Find where the given text appears and provide that cell's center as (x, y) coordinate. 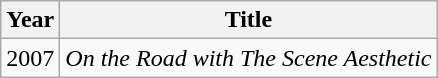
On the Road with The Scene Aesthetic (248, 58)
2007 (30, 58)
Year (30, 20)
Title (248, 20)
